Search for the cell housing the specified text and yield its [X, Y] center coordinate. 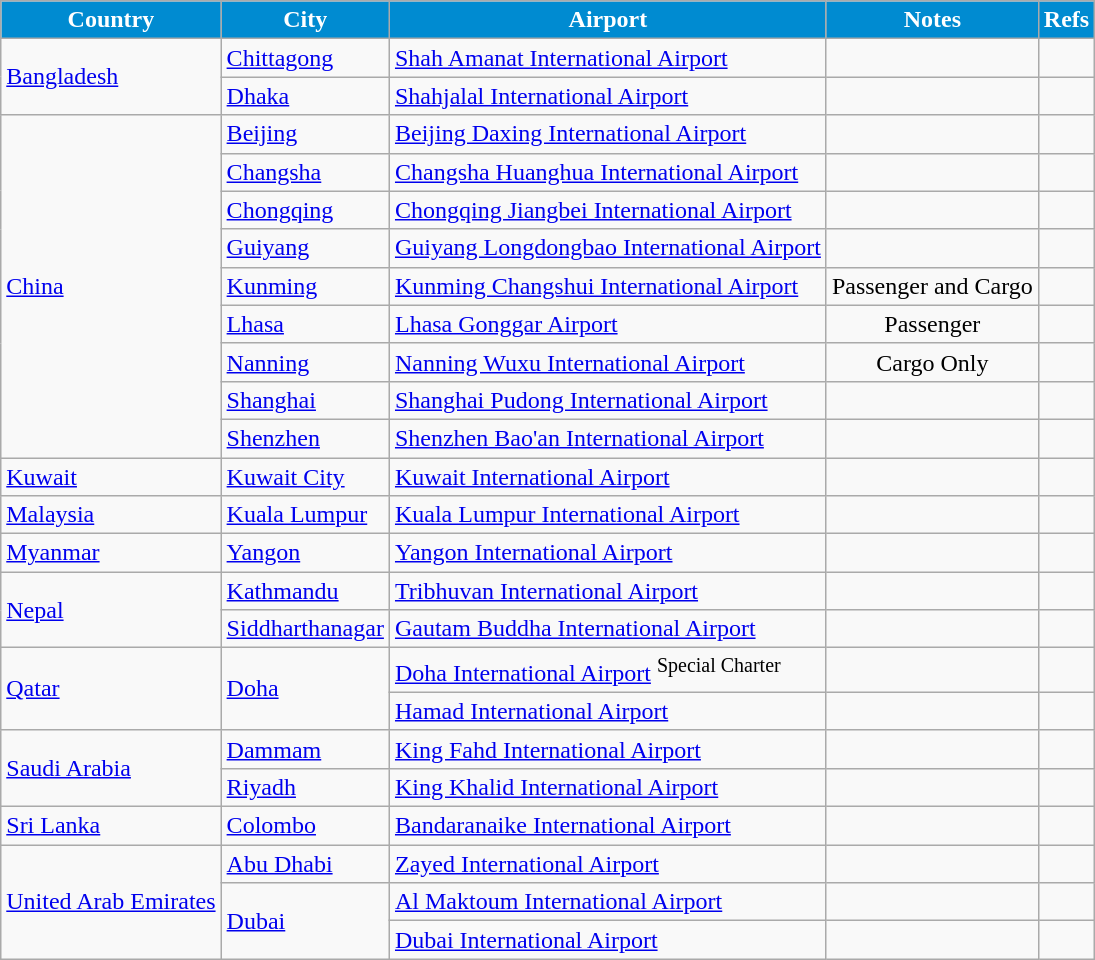
King Khalid International Airport [608, 787]
Country [111, 20]
Dhaka [305, 96]
Abu Dhabi [305, 864]
Chongqing [305, 210]
Qatar [111, 690]
China [111, 286]
Airport [608, 20]
Kuwait International Airport [608, 477]
Dammam [305, 749]
Sri Lanka [111, 826]
Bangladesh [111, 77]
King Fahd International Airport [608, 749]
Lhasa Gonggar Airport [608, 324]
Riyadh [305, 787]
Chongqing Jiangbei International Airport [608, 210]
Kathmandu [305, 591]
Colombo [305, 826]
Refs [1066, 20]
Zayed International Airport [608, 864]
Dubai International Airport [608, 940]
Kunming Changshui International Airport [608, 286]
Gautam Buddha International Airport [608, 629]
Shah Amanat International Airport [608, 58]
Yangon [305, 553]
Dubai [305, 921]
Bandaranaike International Airport [608, 826]
Kuala Lumpur [305, 515]
Shenzhen [305, 438]
Kuwait [111, 477]
Nanning [305, 362]
Nepal [111, 610]
Kuwait City [305, 477]
Saudi Arabia [111, 768]
City [305, 20]
Changsha [305, 172]
Tribhuvan International Airport [608, 591]
Myanmar [111, 553]
Shanghai Pudong International Airport [608, 400]
Siddharthanagar [305, 629]
Beijing [305, 134]
Shanghai [305, 400]
Passenger and Cargo [932, 286]
Shahjalal International Airport [608, 96]
Chittagong [305, 58]
Changsha Huanghua International Airport [608, 172]
Notes [932, 20]
United Arab Emirates [111, 902]
Lhasa [305, 324]
Yangon International Airport [608, 553]
Malaysia [111, 515]
Guiyang [305, 248]
Kunming [305, 286]
Shenzhen Bao'an International Airport [608, 438]
Kuala Lumpur International Airport [608, 515]
Doha [305, 690]
Guiyang Longdongbao International Airport [608, 248]
Beijing Daxing International Airport [608, 134]
Al Maktoum International Airport [608, 902]
Hamad International Airport [608, 711]
Passenger [932, 324]
Cargo Only [932, 362]
Doha International Airport Special Charter [608, 670]
Nanning Wuxu International Airport [608, 362]
